Scan for the cell matching the given text and deliver its (X, Y) coordinate at center. 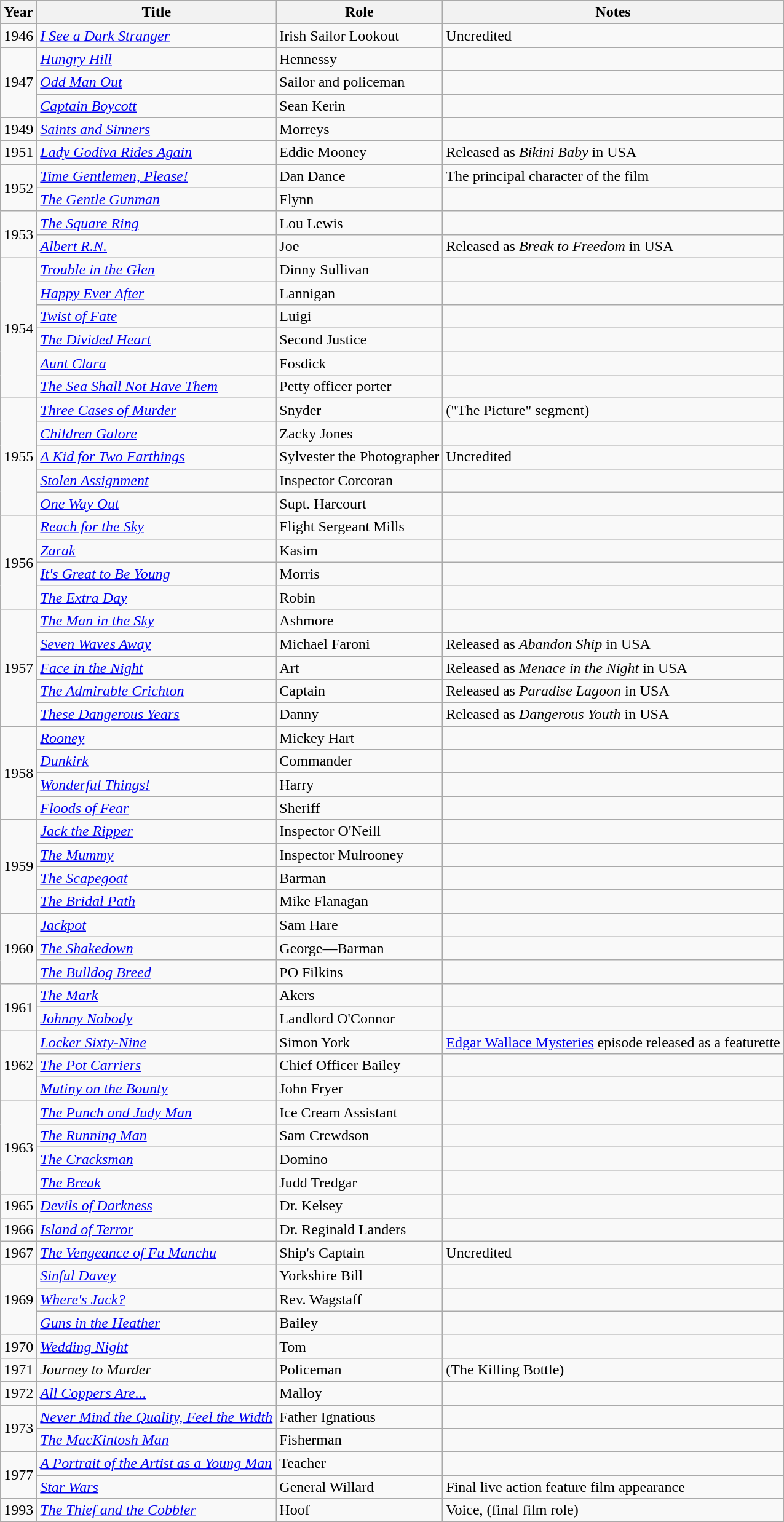
The Pot Carriers (156, 1066)
Zarak (156, 550)
The Mark (156, 995)
The Punch and Judy Man (156, 1112)
I See a Dark Stranger (156, 36)
1959 (18, 866)
(The Killing Bottle) (613, 1369)
1956 (18, 562)
Domino (359, 1159)
The Gentle Gunman (156, 199)
Snyder (359, 410)
Three Cases of Murder (156, 410)
The Mummy (156, 855)
Dinny Sullivan (359, 269)
Happy Ever After (156, 293)
Lou Lewis (359, 223)
Final live action feature film appearance (613, 1487)
Robin (359, 597)
Irish Sailor Lookout (359, 36)
A Kid for Two Farthings (156, 457)
Wedding Night (156, 1346)
Island of Terror (156, 1229)
PO Filkins (359, 972)
Sam Hare (359, 925)
Journey to Murder (156, 1369)
Edgar Wallace Mysteries episode released as a featurette (613, 1042)
The Running Man (156, 1136)
John Fryer (359, 1089)
The Scapegoat (156, 878)
Dr. Reginald Landers (359, 1229)
Sheriff (359, 808)
Eddie Mooney (359, 153)
Commander (359, 761)
Policeman (359, 1369)
1969 (18, 1299)
General Willard (359, 1487)
These Dangerous Years (156, 715)
("The Picture" segment) (613, 410)
1951 (18, 153)
1966 (18, 1229)
Inspector Mulrooney (359, 855)
Tom (359, 1346)
Released as Abandon Ship in USA (613, 644)
1973 (18, 1428)
1972 (18, 1393)
Sinful Davey (156, 1276)
The Break (156, 1183)
Released as Bikini Baby in USA (613, 153)
Harry (359, 785)
Notes (613, 12)
Flynn (359, 199)
Hennessy (359, 59)
Hungry Hill (156, 59)
Released as Dangerous Youth in USA (613, 715)
Floods of Fear (156, 808)
1958 (18, 773)
The Square Ring (156, 223)
Dunkirk (156, 761)
Michael Faroni (359, 644)
1962 (18, 1066)
Reach for the Sky (156, 527)
The Vengeance of Fu Manchu (156, 1253)
Yorkshire Bill (359, 1276)
1953 (18, 234)
Children Galore (156, 434)
Ice Cream Assistant (359, 1112)
Locker Sixty-Nine (156, 1042)
Seven Waves Away (156, 644)
Judd Tredgar (359, 1183)
1970 (18, 1346)
Joe (359, 246)
1961 (18, 1007)
1977 (18, 1475)
1960 (18, 948)
Face in the Night (156, 667)
Role (359, 12)
Sylvester the Photographer (359, 457)
Mike Flanagan (359, 902)
1967 (18, 1253)
Morris (359, 574)
Released as Break to Freedom in USA (613, 246)
Wonderful Things! (156, 785)
The Thief and the Cobbler (156, 1510)
Landlord O'Connor (359, 1018)
The MacKintosh Man (156, 1440)
The Sea Shall Not Have Them (156, 387)
George—Barman (359, 948)
Flight Sergeant Mills (359, 527)
Jack the Ripper (156, 831)
The Man in the Sky (156, 620)
Saints and Sinners (156, 129)
Released as Menace in the Night in USA (613, 667)
Lannigan (359, 293)
Aunt Clara (156, 363)
Chief Officer Bailey (359, 1066)
Barman (359, 878)
The Admirable Crichton (156, 691)
It's Great to Be Young (156, 574)
Lady Godiva Rides Again (156, 153)
Dr. Kelsey (359, 1206)
Albert R.N. (156, 246)
1949 (18, 129)
Jackpot (156, 925)
Mickey Hart (359, 738)
Guns in the Heather (156, 1323)
Year (18, 12)
Akers (359, 995)
Father Ignatious (359, 1416)
1955 (18, 457)
Zacky Jones (359, 434)
1946 (18, 36)
Ashmore (359, 620)
A Portrait of the Artist as a Young Man (156, 1464)
Rev. Wagstaff (359, 1299)
Rooney (156, 738)
1993 (18, 1510)
Odd Man Out (156, 82)
Malloy (359, 1393)
Released as Paradise Lagoon in USA (613, 691)
The Bulldog Breed (156, 972)
Devils of Darkness (156, 1206)
Captain Boycott (156, 106)
1971 (18, 1369)
1965 (18, 1206)
The Divided Heart (156, 340)
The Extra Day (156, 597)
Supt. Harcourt (359, 504)
Morreys (359, 129)
Sean Kerin (359, 106)
Fosdick (359, 363)
Fisherman (359, 1440)
Sailor and policeman (359, 82)
Inspector O'Neill (359, 831)
Sam Crewdson (359, 1136)
Simon York (359, 1042)
Voice, (final film role) (613, 1510)
Kasim (359, 550)
Star Wars (156, 1487)
The Bridal Path (156, 902)
Ship's Captain (359, 1253)
Luigi (359, 317)
1952 (18, 188)
Teacher (359, 1464)
Bailey (359, 1323)
Never Mind the Quality, Feel the Width (156, 1416)
Captain (359, 691)
Mutiny on the Bounty (156, 1089)
The Cracksman (156, 1159)
Johnny Nobody (156, 1018)
Twist of Fate (156, 317)
Stolen Assignment (156, 480)
All Coppers Are... (156, 1393)
The Shakedown (156, 948)
Second Justice (359, 340)
Hoof (359, 1510)
1954 (18, 328)
Art (359, 667)
Title (156, 12)
1963 (18, 1147)
1947 (18, 82)
Inspector Corcoran (359, 480)
The principal character of the film (613, 176)
1957 (18, 667)
Danny (359, 715)
Time Gentlemen, Please! (156, 176)
Petty officer porter (359, 387)
Dan Dance (359, 176)
Where's Jack? (156, 1299)
Trouble in the Glen (156, 269)
One Way Out (156, 504)
